Return the [x, y] coordinate for the center point of the cell that contains the specified text.  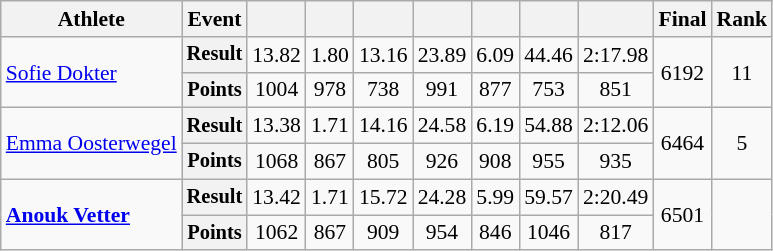
1004 [276, 90]
6.19 [495, 126]
Event [215, 19]
Sofie Dokter [92, 72]
738 [384, 90]
13.82 [276, 55]
955 [548, 162]
Anouk Vetter [92, 214]
1046 [548, 233]
2:20.49 [616, 197]
908 [495, 162]
13.42 [276, 197]
877 [495, 90]
Final [682, 19]
991 [442, 90]
2:17.98 [616, 55]
5.99 [495, 197]
15.72 [384, 197]
851 [616, 90]
6464 [682, 144]
805 [384, 162]
1068 [276, 162]
6192 [682, 72]
2:12.06 [616, 126]
23.89 [442, 55]
13.38 [276, 126]
817 [616, 233]
846 [495, 233]
14.16 [384, 126]
935 [616, 162]
24.58 [442, 126]
6.09 [495, 55]
5 [742, 144]
Rank [742, 19]
44.46 [548, 55]
909 [384, 233]
954 [442, 233]
11 [742, 72]
1062 [276, 233]
54.88 [548, 126]
1.80 [330, 55]
6501 [682, 214]
13.16 [384, 55]
Athlete [92, 19]
Emma Oosterwegel [92, 144]
59.57 [548, 197]
978 [330, 90]
753 [548, 90]
926 [442, 162]
24.28 [442, 197]
